From the cell containing the given text, extract its center point as (X, Y) coordinate. 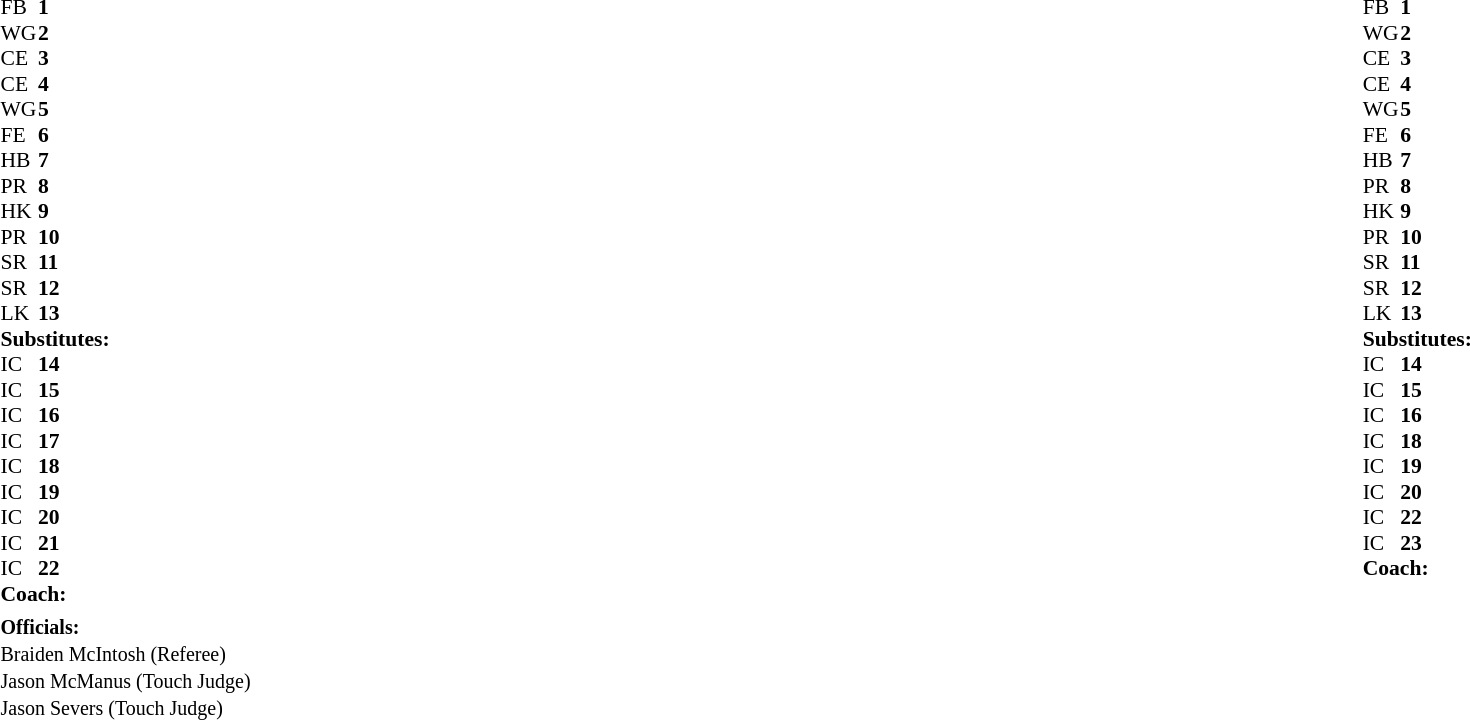
21 (57, 543)
Coach: (54, 594)
23 (1419, 543)
17 (57, 441)
Substitutes: (54, 339)
